Locate the cell with the specified text and output its (X, Y) center coordinate. 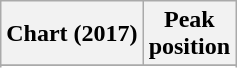
Peakposition (189, 34)
Chart (2017) (72, 34)
